Return the (x, y) coordinate for the center point of the cell that contains the specified text.  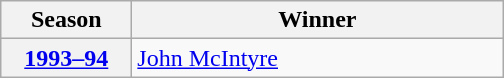
John McIntyre (318, 58)
Winner (318, 20)
Season (66, 20)
1993–94 (66, 58)
